Identify which cell holds the provided text, then report its (x, y) central coordinate. 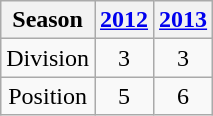
Division (48, 58)
Position (48, 96)
2012 (124, 20)
6 (184, 96)
5 (124, 96)
2013 (184, 20)
Season (48, 20)
